Provide the (X, Y) coordinate of the cell's center where the given text is located.  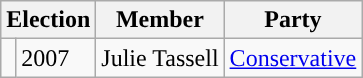
2007 (56, 58)
Conservative (293, 58)
Party (293, 20)
Julie Tassell (160, 58)
Election (48, 20)
Member (160, 20)
